Output the (X, Y) coordinate of the center of the cell containing the given text.  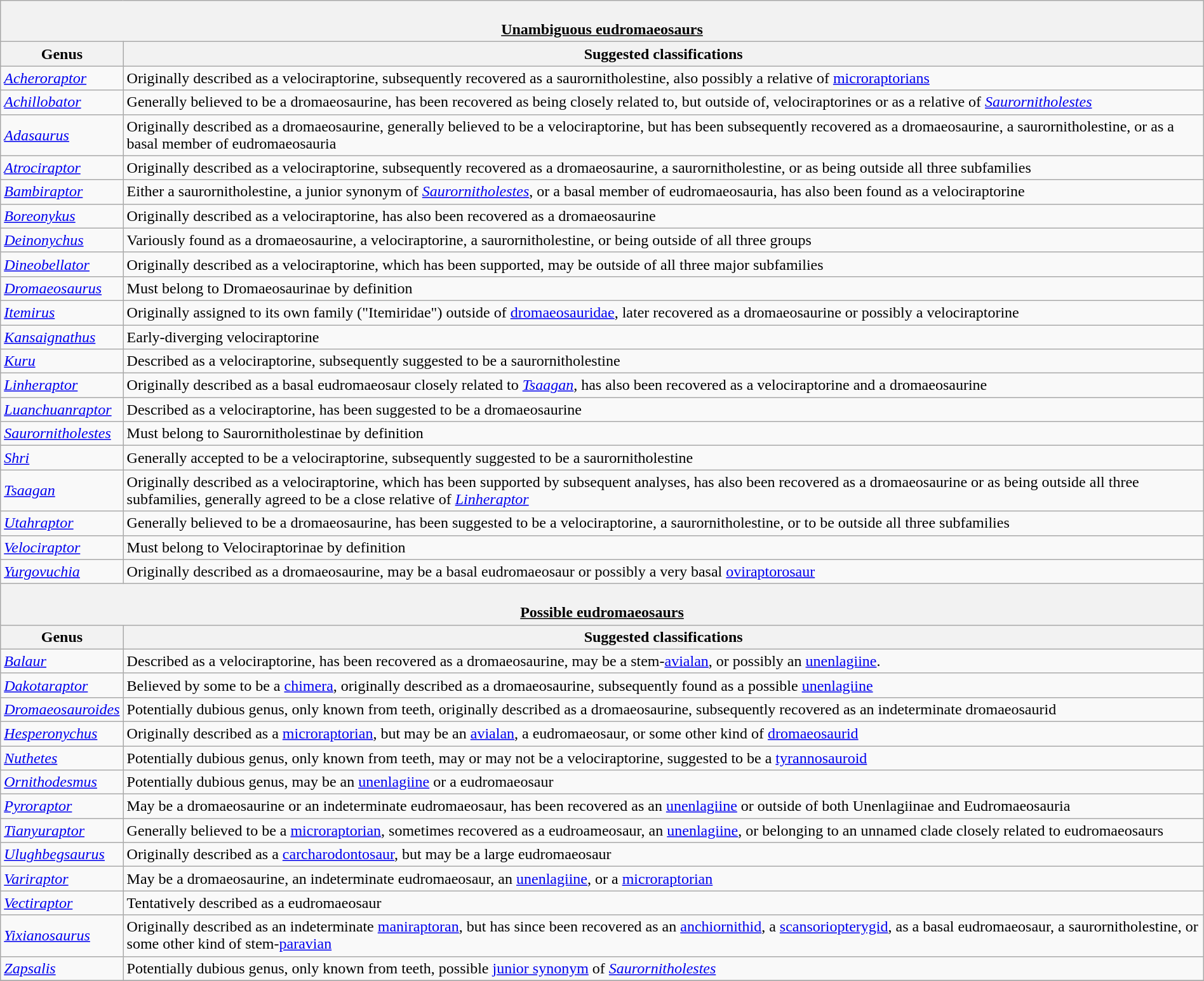
Ulughbegsaurus (62, 855)
Itemirus (62, 312)
Originally described as a dromaeosaurine, may be a basal eudromaeosaur or possibly a very basal oviraptorosaur (663, 571)
Balaur (62, 661)
Described as a velociraptorine, has been suggested to be a dromaeosaurine (663, 410)
Tentatively described as a eudromaeosaur (663, 903)
Deinonychus (62, 240)
Kansaignathus (62, 337)
Must belong to Saurornitholestinae by definition (663, 434)
Described as a velociraptorine, subsequently suggested to be a saurornitholestine (663, 361)
Atrociraptor (62, 168)
Dineobellator (62, 264)
May be a dromaeosaurine, an indeterminate eudromaeosaur, an unenlagiine, or a microraptorian (663, 879)
Either a saurornitholestine, a junior synonym of Saurornitholestes, or a basal member of eudromaeosauria, has also been found as a velociraptorine (663, 192)
Dromaeosaurus (62, 288)
Must belong to Velociraptorinae by definition (663, 547)
Achillobator (62, 102)
Linheraptor (62, 385)
Described as a velociraptorine, has been recovered as a dromaeosaurine, may be a stem-avialan, or possibly an unenlagiine. (663, 661)
Must belong to Dromaeosaurinae by definition (663, 288)
Originally described as a microraptorian, but may be an avialan, a eudromaeosaur, or some other kind of dromaeosaurid (663, 733)
Luanchuanraptor (62, 410)
Tsaagan (62, 490)
Hesperonychus (62, 733)
Potentially dubious genus, may be an unenlagiine or a eudromaeosaur (663, 782)
Acheroraptor (62, 78)
Kuru (62, 361)
Yurgovuchia (62, 571)
Originally described as a velociraptorine, has also been recovered as a dromaeosaurine (663, 216)
Variously found as a dromaeosaurine, a velociraptorine, a saurornitholestine, or being outside of all three groups (663, 240)
Nuthetes (62, 757)
Early-diverging velociraptorine (663, 337)
Originally described as a velociraptorine, subsequently recovered as a saurornitholestine, also possibly a relative of microraptorians (663, 78)
Potentially dubious genus, only known from teeth, originally described as a dromaeosaurine, subsequently recovered as an indeterminate dromaeosaurid (663, 709)
Ornithodesmus (62, 782)
Velociraptor (62, 547)
Originally assigned to its own family ("Itemiridae") outside of dromaeosauridae, later recovered as a dromaeosaurine or possibly a velociraptorine (663, 312)
Generally accepted to be a velociraptorine, subsequently suggested to be a saurornitholestine (663, 458)
Originally described as a velociraptorine, which has been supported, may be outside of all three major subfamilies (663, 264)
Variraptor (62, 879)
Yixianosaurus (62, 936)
Zapsalis (62, 968)
Potentially dubious genus, only known from teeth, possible junior synonym of Saurornitholestes (663, 968)
Dakotaraptor (62, 685)
Generally believed to be a dromaeosaurine, has been suggested to be a velociraptorine, a saurornitholestine, or to be outside all three subfamilies (663, 523)
Possible eudromaeosaurs (602, 604)
Tianyuraptor (62, 831)
Pyroraptor (62, 806)
Potentially dubious genus, only known from teeth, may or may not be a velociraptorine, suggested to be a tyrannosauroid (663, 757)
Shri (62, 458)
Dromaeosauroides (62, 709)
Saurornitholestes (62, 434)
Originally described as a carcharodontosaur, but may be a large eudromaeosaur (663, 855)
Utahraptor (62, 523)
May be a dromaeosaurine or an indeterminate eudromaeosaur, has been recovered as an unenlagiine or outside of both Unenlagiinae and Eudromaeosauria (663, 806)
Bambiraptor (62, 192)
Vectiraptor (62, 903)
Believed by some to be a chimera, originally described as a dromaeosaurine, subsequently found as a possible unenlagiine (663, 685)
Adasaurus (62, 135)
Unambiguous eudromaeosaurs (602, 22)
Originally described as a basal eudromaeosaur closely related to Tsaagan, has also been recovered as a velociraptorine and a dromaeosaurine (663, 385)
Boreonykus (62, 216)
